Locate the cell with the specified text and output its [X, Y] center coordinate. 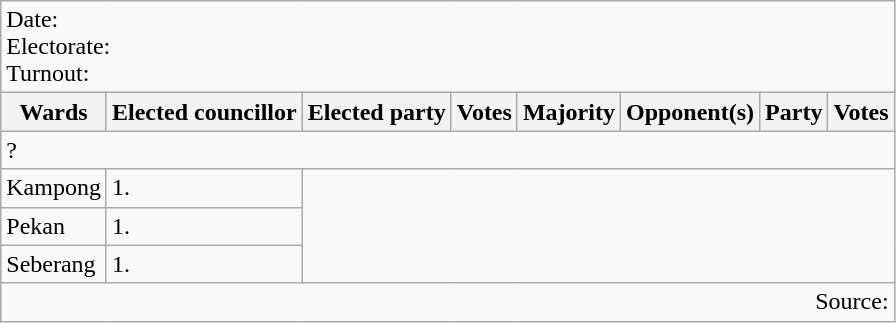
Elected councillor [204, 112]
? [448, 150]
Party [794, 112]
Pekan [54, 226]
Seberang [54, 264]
Elected party [376, 112]
Date: Electorate: Turnout: [448, 47]
Wards [54, 112]
Opponent(s) [690, 112]
Source: [448, 302]
Kampong [54, 188]
Majority [568, 112]
